Output the (x, y) coordinate of the center of the cell containing the given text.  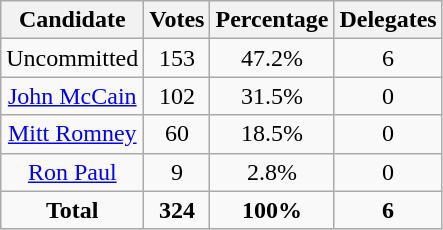
100% (272, 210)
Total (72, 210)
John McCain (72, 96)
47.2% (272, 58)
60 (177, 134)
324 (177, 210)
18.5% (272, 134)
9 (177, 172)
31.5% (272, 96)
Mitt Romney (72, 134)
Candidate (72, 20)
Votes (177, 20)
153 (177, 58)
Uncommitted (72, 58)
Ron Paul (72, 172)
2.8% (272, 172)
102 (177, 96)
Percentage (272, 20)
Delegates (388, 20)
